Return (x, y) of the center of cell containing provided text 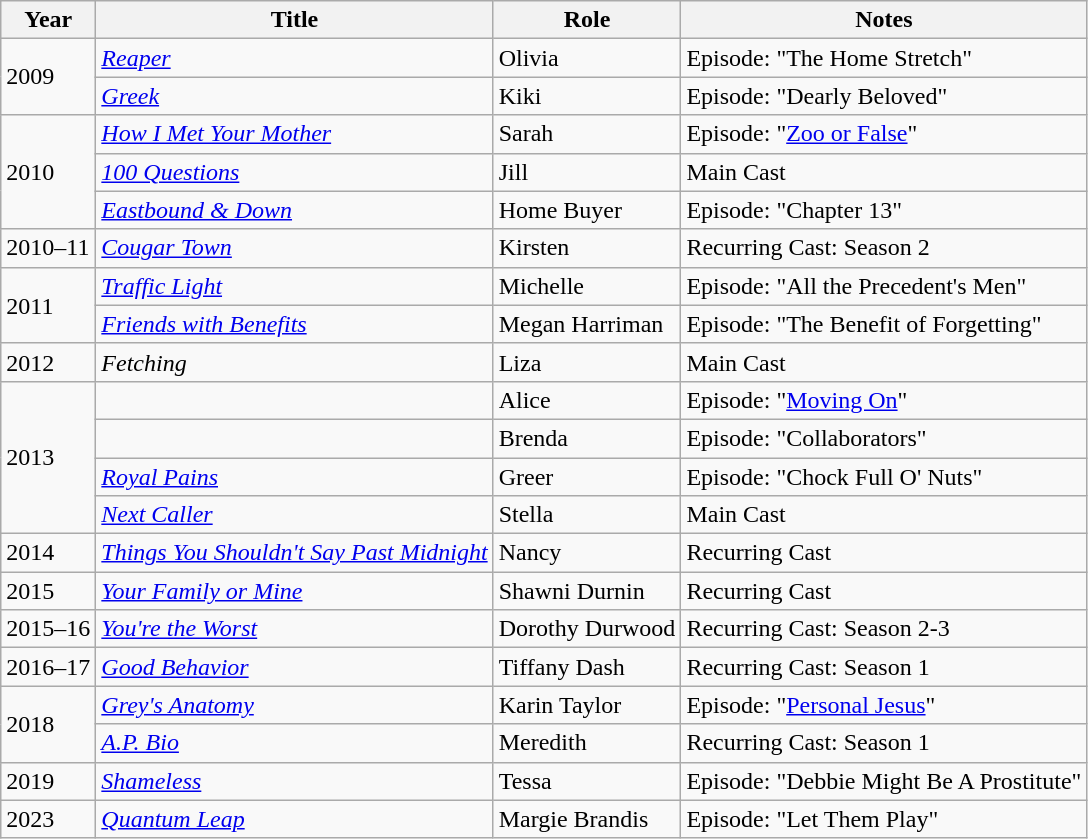
100 Questions (294, 172)
Brenda (587, 438)
A.P. Bio (294, 743)
Episode: "Zoo or False" (884, 134)
Episode: "All the Precedent's Men" (884, 286)
Your Family or Mine (294, 591)
Notes (884, 20)
Nancy (587, 553)
Eastbound & Down (294, 210)
2014 (48, 553)
Episode: "The Benefit of Forgetting" (884, 324)
Alice (587, 400)
Episode: "Collaborators" (884, 438)
2016–17 (48, 667)
Kirsten (587, 248)
2010–11 (48, 248)
Recurring Cast: Season 2-3 (884, 629)
Greer (587, 477)
Things You Shouldn't Say Past Midnight (294, 553)
Good Behavior (294, 667)
Reaper (294, 58)
2009 (48, 77)
2013 (48, 457)
Tiffany Dash (587, 667)
Shameless (294, 781)
Royal Pains (294, 477)
Recurring Cast: Season 2 (884, 248)
Episode: "Debbie Might Be A Prostitute" (884, 781)
Year (48, 20)
Grey's Anatomy (294, 705)
Episode: "Let Them Play" (884, 819)
Jill (587, 172)
Title (294, 20)
How I Met Your Mother (294, 134)
Episode: "Dearly Beloved" (884, 96)
Fetching (294, 362)
Episode: "Chock Full O' Nuts" (884, 477)
Margie Brandis (587, 819)
2010 (48, 172)
2018 (48, 724)
Stella (587, 515)
Shawni Durnin (587, 591)
Episode: "Chapter 13" (884, 210)
Next Caller (294, 515)
Greek (294, 96)
Quantum Leap (294, 819)
2019 (48, 781)
Meredith (587, 743)
Friends with Benefits (294, 324)
Home Buyer (587, 210)
2012 (48, 362)
Megan Harriman (587, 324)
2015–16 (48, 629)
Role (587, 20)
Karin Taylor (587, 705)
Sarah (587, 134)
You're the Worst (294, 629)
Traffic Light (294, 286)
Olivia (587, 58)
Kiki (587, 96)
Episode: "Moving On" (884, 400)
2023 (48, 819)
Episode: "Personal Jesus" (884, 705)
2011 (48, 305)
Dorothy Durwood (587, 629)
Tessa (587, 781)
Episode: "The Home Stretch" (884, 58)
Michelle (587, 286)
Cougar Town (294, 248)
2015 (48, 591)
Liza (587, 362)
